Search for the cell housing the specified text and yield its [x, y] center coordinate. 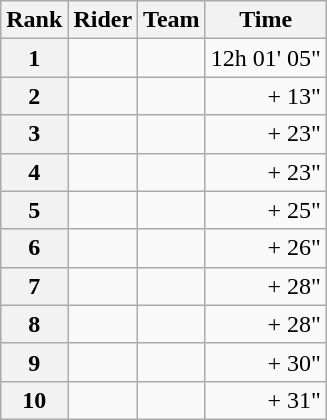
5 [34, 210]
+ 13" [266, 96]
Rider [103, 20]
8 [34, 324]
3 [34, 134]
4 [34, 172]
+ 31" [266, 400]
Rank [34, 20]
1 [34, 58]
9 [34, 362]
7 [34, 286]
2 [34, 96]
Time [266, 20]
6 [34, 248]
10 [34, 400]
+ 25" [266, 210]
+ 30" [266, 362]
12h 01' 05" [266, 58]
Team [172, 20]
+ 26" [266, 248]
